Output the [X, Y] coordinate of the center of the cell containing the given text.  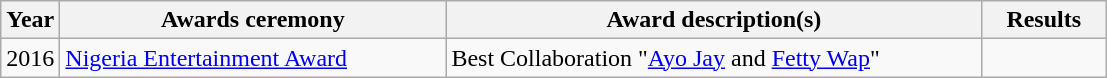
2016 [30, 58]
Year [30, 20]
Results [1044, 20]
Award description(s) [714, 20]
Best Collaboration "Ayo Jay and Fetty Wap" [714, 58]
Awards ceremony [253, 20]
Nigeria Entertainment Award [253, 58]
